Provide the [X, Y] coordinate of the cell's center where the given text is located.  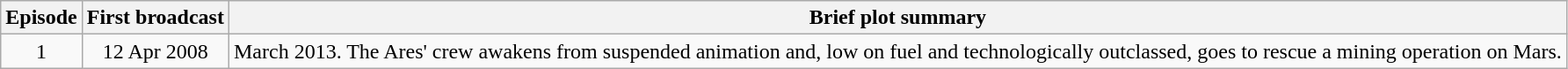
First broadcast [155, 18]
12 Apr 2008 [155, 51]
Episode [41, 18]
Brief plot summary [897, 18]
1 [41, 51]
